From the cell containing the given text, extract its center point as (X, Y) coordinate. 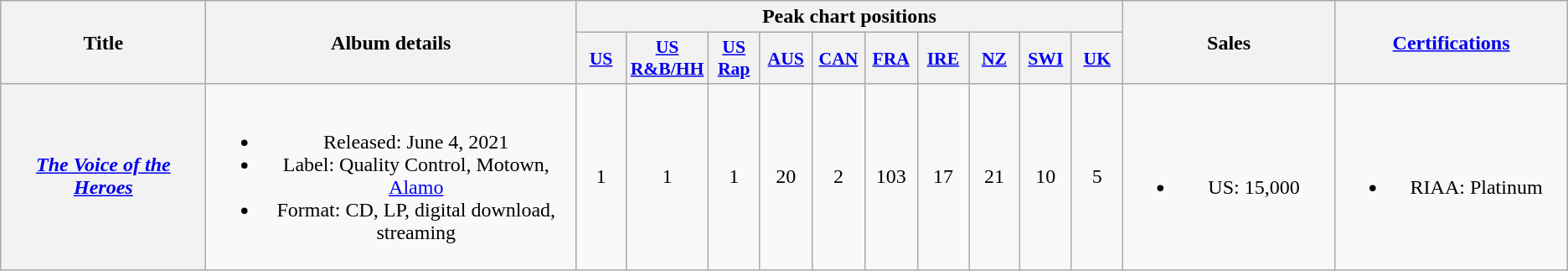
103 (891, 176)
IRE (943, 59)
10 (1045, 176)
Title (104, 42)
Certifications (1451, 42)
The Voice of the Heroes (104, 176)
US: 15,000 (1229, 176)
US (601, 59)
CAN (838, 59)
NZ (994, 59)
Sales (1229, 42)
UK (1097, 59)
17 (943, 176)
Peak chart positions (849, 17)
2 (838, 176)
SWI (1045, 59)
RIAA: Platinum (1451, 176)
FRA (891, 59)
5 (1097, 176)
21 (994, 176)
Released: June 4, 2021Label: Quality Control, Motown, AlamoFormat: CD, LP, digital download, streaming (391, 176)
AUS (786, 59)
USRap (734, 59)
Album details (391, 42)
20 (786, 176)
USR&B/HH (668, 59)
